For the text-containing cell, return its midpoint in [X, Y] coordinate format. 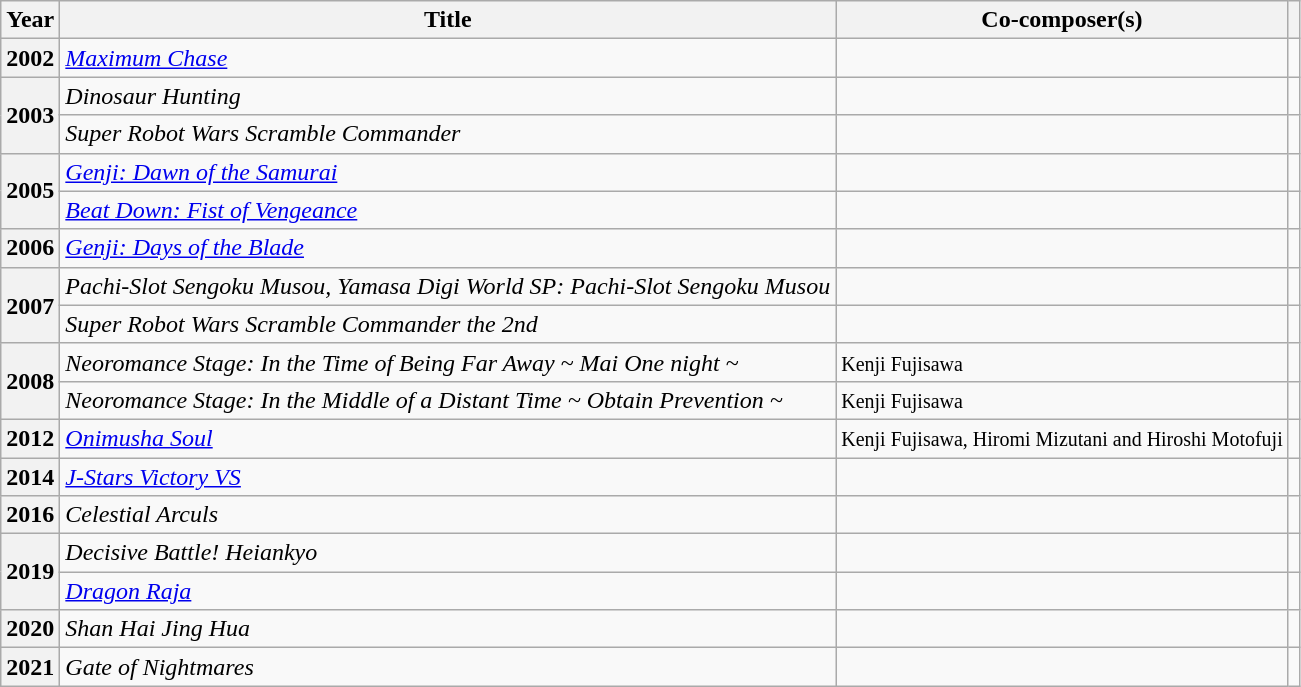
Genji: Days of the Blade [448, 248]
Co-composer(s) [1062, 20]
Onimusha Soul [448, 438]
Kenji Fujisawa, Hiromi Mizutani and Hiroshi Motofuji [1062, 438]
Maximum Chase [448, 58]
Pachi-Slot Sengoku Musou, Yamasa Digi World SP: Pachi-Slot Sengoku Musou [448, 286]
Super Robot Wars Scramble Commander [448, 134]
2020 [30, 629]
2008 [30, 381]
J-Stars Victory VS [448, 477]
2021 [30, 667]
Dinosaur Hunting [448, 96]
Neoromance Stage: In the Middle of a Distant Time ~ Obtain Prevention ~ [448, 400]
Gate of Nightmares [448, 667]
Super Robot Wars Scramble Commander the 2nd [448, 324]
Neoromance Stage: In the Time of Being Far Away ~ Mai One night ~ [448, 362]
2007 [30, 305]
2019 [30, 572]
Year [30, 20]
Dragon Raja [448, 591]
Title [448, 20]
2002 [30, 58]
Beat Down: Fist of Vengeance [448, 210]
2016 [30, 515]
2014 [30, 477]
Genji: Dawn of the Samurai [448, 172]
2005 [30, 191]
2003 [30, 115]
Decisive Battle! Heiankyo [448, 553]
2012 [30, 438]
2006 [30, 248]
Celestial Arculs [448, 515]
Shan Hai Jing Hua [448, 629]
